From the cell containing the given text, extract its center point as [x, y] coordinate. 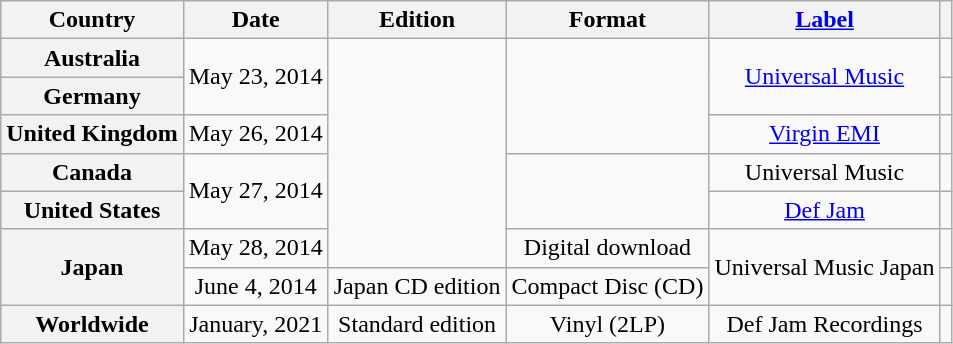
Worldwide [92, 324]
Compact Disc (CD) [608, 286]
Japan CD edition [417, 286]
Universal Music Japan [824, 267]
United Kingdom [92, 134]
Canada [92, 172]
May 26, 2014 [256, 134]
Def Jam Recordings [824, 324]
Vinyl (2LP) [608, 324]
January, 2021 [256, 324]
Date [256, 20]
May 23, 2014 [256, 77]
Def Jam [824, 210]
Australia [92, 58]
June 4, 2014 [256, 286]
United States [92, 210]
Label [824, 20]
Format [608, 20]
Country [92, 20]
Japan [92, 267]
Virgin EMI [824, 134]
Germany [92, 96]
Digital download [608, 248]
Edition [417, 20]
Standard edition [417, 324]
May 27, 2014 [256, 191]
May 28, 2014 [256, 248]
